Return (X, Y) of the center of cell containing provided text 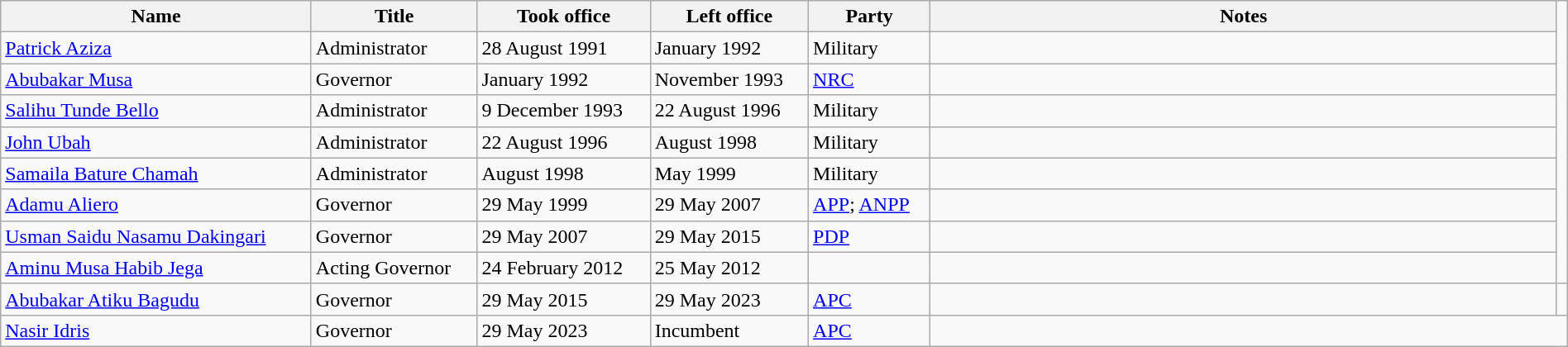
APP; ANPP (870, 205)
John Ubah (156, 142)
Incumbent (729, 330)
9 December 1993 (564, 111)
Name (156, 17)
Patrick Aziza (156, 48)
Nasir Idris (156, 330)
May 1999 (729, 173)
PDP (870, 236)
25 May 2012 (729, 268)
Usman Saidu Nasamu Dakingari (156, 236)
Acting Governor (394, 268)
November 1993 (729, 79)
Aminu Musa Habib Jega (156, 268)
Abubakar Atiku Bagudu (156, 299)
Abubakar Musa (156, 79)
29 May 1999 (564, 205)
28 August 1991 (564, 48)
Left office (729, 17)
Samaila Bature Chamah (156, 173)
Party (870, 17)
Took office (564, 17)
Salihu Tunde Bello (156, 111)
Title (394, 17)
Notes (1244, 17)
24 February 2012 (564, 268)
Adamu Aliero (156, 205)
NRC (870, 79)
